Locate the cell with the specified text and output its [x, y] center coordinate. 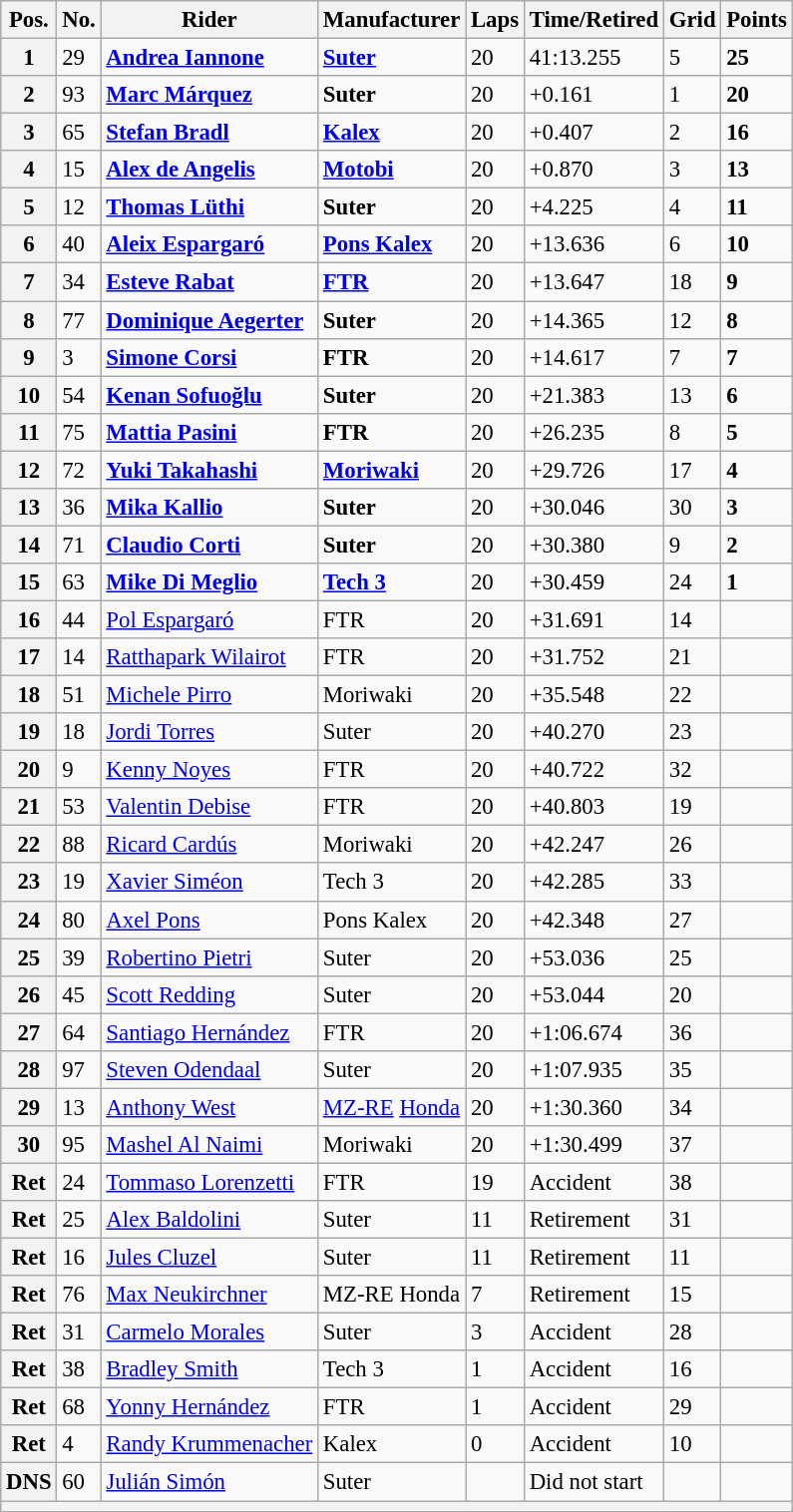
Valentin Debise [209, 807]
54 [79, 395]
53 [79, 807]
51 [79, 695]
35 [692, 1070]
65 [79, 133]
Rider [209, 20]
+1:07.935 [594, 1070]
+21.383 [594, 395]
Jordi Torres [209, 732]
+42.285 [594, 883]
39 [79, 957]
95 [79, 1145]
+40.270 [594, 732]
37 [692, 1145]
+1:30.499 [594, 1145]
Julián Simón [209, 1482]
+29.726 [594, 470]
Tommaso Lorenzetti [209, 1182]
+13.647 [594, 282]
64 [79, 1032]
71 [79, 545]
+53.036 [594, 957]
+40.722 [594, 770]
Jules Cluzel [209, 1258]
72 [79, 470]
+14.617 [594, 357]
40 [79, 244]
44 [79, 619]
+26.235 [594, 432]
Steven Odendaal [209, 1070]
Alex Baldolini [209, 1220]
+1:06.674 [594, 1032]
Anthony West [209, 1107]
Mika Kallio [209, 508]
Motobi [392, 170]
Thomas Lüthi [209, 207]
Santiago Hernández [209, 1032]
Mashel Al Naimi [209, 1145]
Ricard Cardús [209, 845]
+0.870 [594, 170]
Grid [692, 20]
+4.225 [594, 207]
Pol Espargaró [209, 619]
+1:30.360 [594, 1107]
Andrea Iannone [209, 58]
88 [79, 845]
77 [79, 320]
Yuki Takahashi [209, 470]
+40.803 [594, 807]
45 [79, 994]
Bradley Smith [209, 1369]
Claudio Corti [209, 545]
+13.636 [594, 244]
Marc Márquez [209, 95]
Ratthapark Wilairot [209, 657]
DNS [29, 1482]
Mattia Pasini [209, 432]
+30.459 [594, 582]
+35.548 [594, 695]
Did not start [594, 1482]
Laps [495, 20]
97 [79, 1070]
+42.348 [594, 920]
Yonny Hernández [209, 1407]
76 [79, 1295]
32 [692, 770]
+30.380 [594, 545]
Esteve Rabat [209, 282]
+30.046 [594, 508]
Mike Di Meglio [209, 582]
+0.161 [594, 95]
93 [79, 95]
Kenny Noyes [209, 770]
Simone Corsi [209, 357]
Randy Krummenacher [209, 1445]
+0.407 [594, 133]
Carmelo Morales [209, 1332]
Alex de Angelis [209, 170]
Pos. [29, 20]
80 [79, 920]
60 [79, 1482]
Time/Retired [594, 20]
Michele Pirro [209, 695]
+42.247 [594, 845]
Manufacturer [392, 20]
+53.044 [594, 994]
Points [756, 20]
Robertino Pietri [209, 957]
63 [79, 582]
+31.752 [594, 657]
Dominique Aegerter [209, 320]
Kenan Sofuoğlu [209, 395]
Max Neukirchner [209, 1295]
Scott Redding [209, 994]
0 [495, 1445]
Axel Pons [209, 920]
Stefan Bradl [209, 133]
41:13.255 [594, 58]
+31.691 [594, 619]
+14.365 [594, 320]
33 [692, 883]
75 [79, 432]
Xavier Siméon [209, 883]
68 [79, 1407]
Aleix Espargaró [209, 244]
No. [79, 20]
